Return the (X, Y) coordinate for the center point of the cell that contains the specified text.  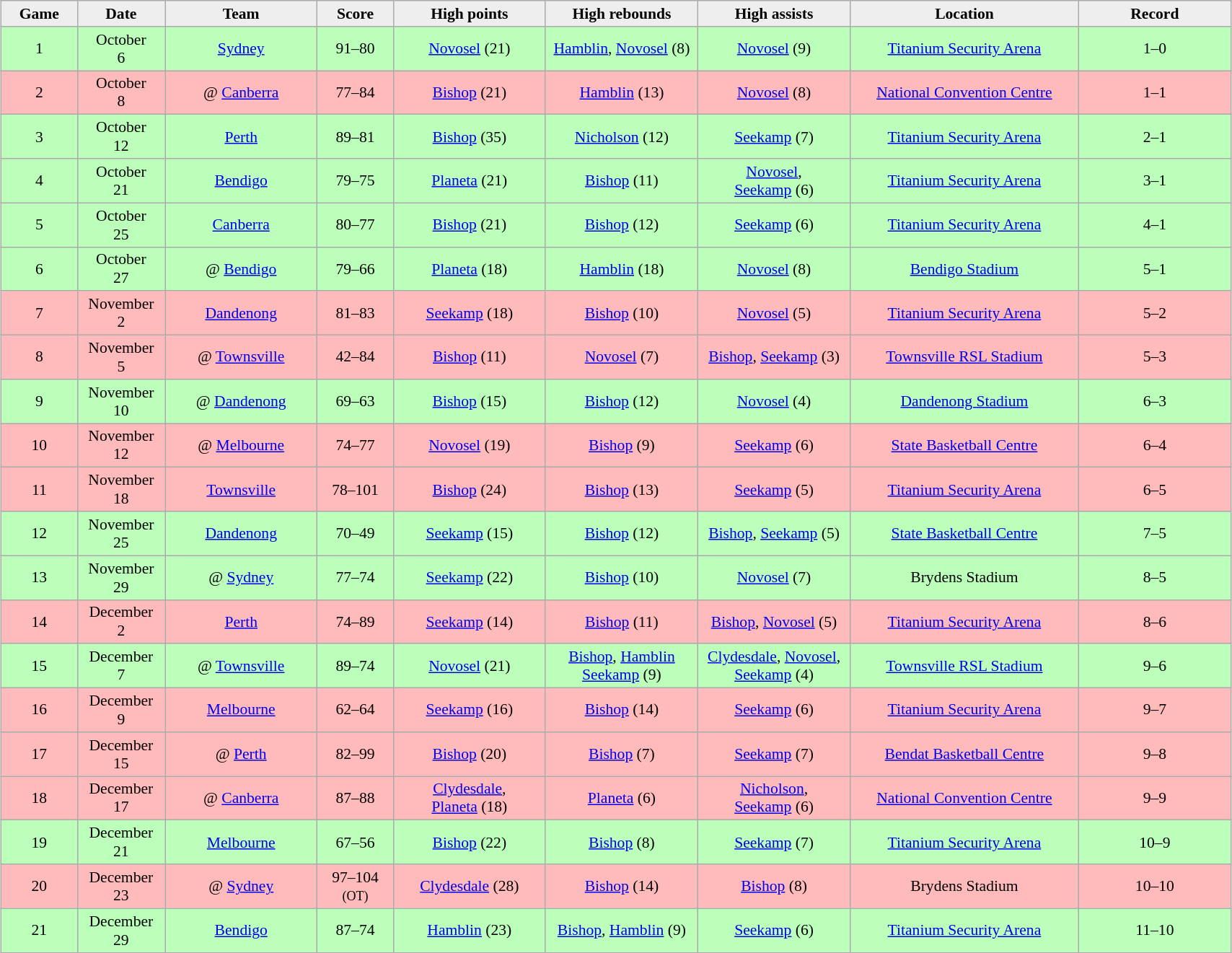
October 21 (121, 180)
67–56 (356, 843)
9–7 (1154, 710)
Planeta (18) (469, 268)
Bishop, Novosel (5) (773, 622)
@ Melbourne (241, 446)
November 25 (121, 534)
6–4 (1154, 446)
5–2 (1154, 313)
High rebounds (622, 14)
Clydesdale, Novosel, Seekamp (4) (773, 667)
3–1 (1154, 180)
High points (469, 14)
62–64 (356, 710)
5 (40, 225)
Novosel, Seekamp (6) (773, 180)
8–5 (1154, 577)
Bishop (13) (622, 489)
16 (40, 710)
Novosel (5) (773, 313)
1 (40, 49)
18 (40, 798)
Hamblin, Novosel (8) (622, 49)
3 (40, 137)
79–66 (356, 268)
11–10 (1154, 931)
Game (40, 14)
4 (40, 180)
Bishop (7) (622, 755)
November 10 (121, 401)
11 (40, 489)
6–5 (1154, 489)
97–104 (OT) (356, 886)
9–9 (1154, 798)
Seekamp (16) (469, 710)
77–74 (356, 577)
Nicholson (12) (622, 137)
Bishop (22) (469, 843)
Location (965, 14)
Canberra (241, 225)
Novosel (4) (773, 401)
Bishop, Seekamp (3) (773, 358)
10–9 (1154, 843)
13 (40, 577)
77–84 (356, 92)
Townsville (241, 489)
1–0 (1154, 49)
81–83 (356, 313)
November 2 (121, 313)
Hamblin (18) (622, 268)
December 2 (121, 622)
12 (40, 534)
November 18 (121, 489)
December 29 (121, 931)
Novosel (9) (773, 49)
Novosel (19) (469, 446)
74–89 (356, 622)
6–3 (1154, 401)
Bishop (24) (469, 489)
Sydney (241, 49)
Record (1154, 14)
October 25 (121, 225)
Bendat Basketball Centre (965, 755)
Hamblin (23) (469, 931)
82–99 (356, 755)
89–74 (356, 667)
Seekamp (5) (773, 489)
@ Perth (241, 755)
5–3 (1154, 358)
Bishop (35) (469, 137)
87–74 (356, 931)
42–84 (356, 358)
21 (40, 931)
1–1 (1154, 92)
@ Bendigo (241, 268)
Score (356, 14)
87–88 (356, 798)
High assists (773, 14)
Hamblin (13) (622, 92)
14 (40, 622)
5–1 (1154, 268)
Planeta (6) (622, 798)
December 7 (121, 667)
9–8 (1154, 755)
October 27 (121, 268)
December 17 (121, 798)
November 5 (121, 358)
December 21 (121, 843)
Bishop, Hamblin (9) (622, 931)
October 6 (121, 49)
2 (40, 92)
Seekamp (14) (469, 622)
Planeta (21) (469, 180)
December 9 (121, 710)
Team (241, 14)
89–81 (356, 137)
November 12 (121, 446)
69–63 (356, 401)
78–101 (356, 489)
7 (40, 313)
70–49 (356, 534)
10–10 (1154, 886)
October 12 (121, 137)
8–6 (1154, 622)
Seekamp (15) (469, 534)
79–75 (356, 180)
@ Dandenong (241, 401)
15 (40, 667)
Seekamp (18) (469, 313)
Clydesdale (28) (469, 886)
Nicholson, Seekamp (6) (773, 798)
Bishop (15) (469, 401)
6 (40, 268)
November 29 (121, 577)
7–5 (1154, 534)
17 (40, 755)
8 (40, 358)
80–77 (356, 225)
19 (40, 843)
91–80 (356, 49)
Clydesdale, Planeta (18) (469, 798)
Dandenong Stadium (965, 401)
Bishop, Hamblin Seekamp (9) (622, 667)
December 23 (121, 886)
December 15 (121, 755)
9 (40, 401)
4–1 (1154, 225)
74–77 (356, 446)
Bishop (20) (469, 755)
9–6 (1154, 667)
2–1 (1154, 137)
Bishop (9) (622, 446)
10 (40, 446)
20 (40, 886)
Seekamp (22) (469, 577)
October 8 (121, 92)
Bendigo Stadium (965, 268)
Date (121, 14)
Bishop, Seekamp (5) (773, 534)
